Locate the cell with the specified text and output its [x, y] center coordinate. 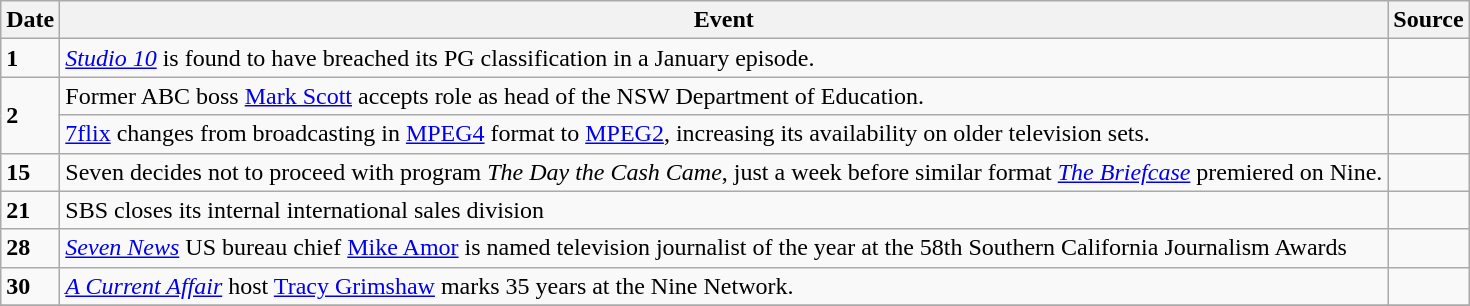
28 [30, 248]
2 [30, 115]
7flix changes from broadcasting in MPEG4 format to MPEG2, increasing its availability on older television sets. [724, 134]
A Current Affair host Tracy Grimshaw marks 35 years at the Nine Network. [724, 286]
Studio 10 is found to have breached its PG classification in a January episode. [724, 58]
Seven News US bureau chief Mike Amor is named television journalist of the year at the 58th Southern California Journalism Awards [724, 248]
Seven decides not to proceed with program The Day the Cash Came, just a week before similar format The Briefcase premiered on Nine. [724, 172]
Date [30, 20]
30 [30, 286]
1 [30, 58]
Source [1428, 20]
15 [30, 172]
21 [30, 210]
Event [724, 20]
Former ABC boss Mark Scott accepts role as head of the NSW Department of Education. [724, 96]
SBS closes its internal international sales division [724, 210]
